Return the (x, y) coordinate for the center point of the cell that contains the specified text.  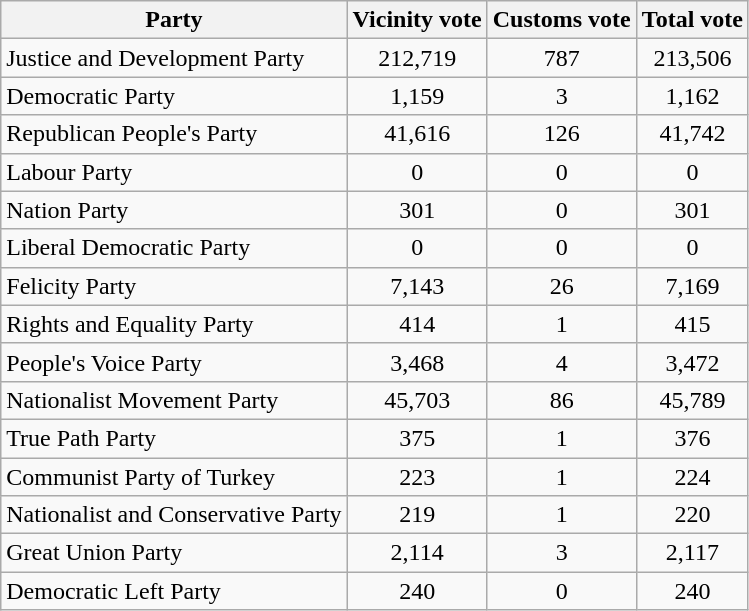
220 (692, 515)
1,162 (692, 96)
Rights and Equality Party (174, 324)
376 (692, 438)
26 (562, 286)
Republican People's Party (174, 134)
Communist Party of Turkey (174, 477)
41,616 (417, 134)
Nationalist Movement Party (174, 400)
Justice and Development Party (174, 58)
3,472 (692, 362)
414 (417, 324)
Vicinity vote (417, 20)
Democratic Party (174, 96)
3,468 (417, 362)
212,719 (417, 58)
4 (562, 362)
787 (562, 58)
Nation Party (174, 210)
People's Voice Party (174, 362)
Customs vote (562, 20)
415 (692, 324)
126 (562, 134)
Felicity Party (174, 286)
223 (417, 477)
Labour Party (174, 172)
True Path Party (174, 438)
375 (417, 438)
45,703 (417, 400)
7,169 (692, 286)
Total vote (692, 20)
Democratic Left Party (174, 591)
2,117 (692, 553)
86 (562, 400)
45,789 (692, 400)
Great Union Party (174, 553)
2,114 (417, 553)
219 (417, 515)
224 (692, 477)
Party (174, 20)
Liberal Democratic Party (174, 248)
213,506 (692, 58)
41,742 (692, 134)
Nationalist and Conservative Party (174, 515)
1,159 (417, 96)
7,143 (417, 286)
